Extract the (X, Y) coordinate from the center of the cell holding the provided text.  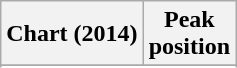
Peakposition (189, 34)
Chart (2014) (72, 34)
